Pinpoint the cell where the given text exists, returning its [X, Y] midpoint coordinate. 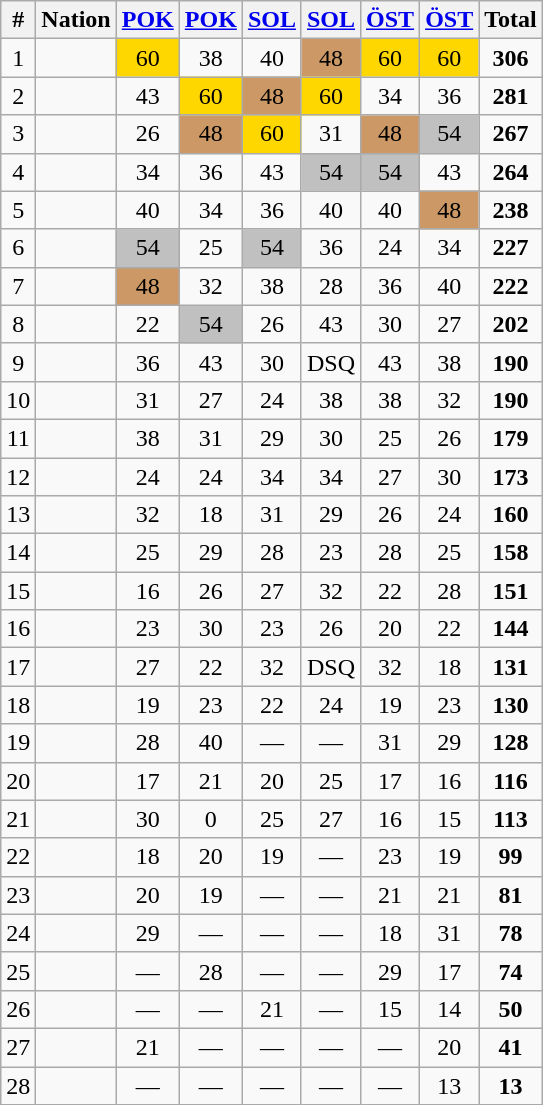
144 [511, 629]
264 [511, 172]
10 [18, 400]
11 [18, 438]
227 [511, 248]
7 [18, 286]
238 [511, 210]
151 [511, 591]
8 [18, 324]
1 [18, 58]
6 [18, 248]
Total [511, 20]
41 [511, 1047]
9 [18, 362]
99 [511, 857]
5 [18, 210]
74 [511, 971]
222 [511, 286]
81 [511, 895]
78 [511, 933]
128 [511, 743]
113 [511, 819]
50 [511, 1009]
130 [511, 705]
267 [511, 134]
131 [511, 667]
179 [511, 438]
12 [18, 477]
Nation [76, 20]
4 [18, 172]
116 [511, 781]
# [18, 20]
0 [210, 819]
281 [511, 96]
2 [18, 96]
158 [511, 553]
160 [511, 515]
202 [511, 324]
306 [511, 58]
3 [18, 134]
173 [511, 477]
